For the text-containing cell, return its midpoint in [X, Y] coordinate format. 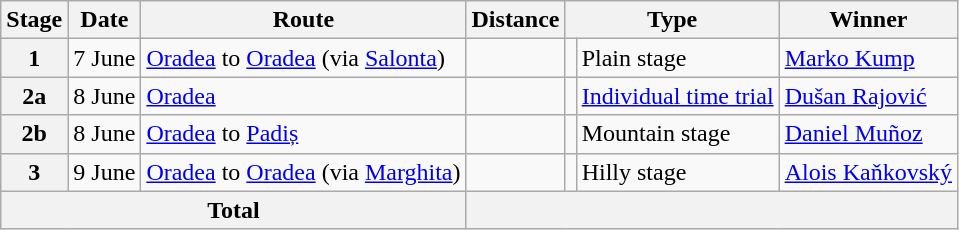
Total [234, 210]
Type [672, 20]
3 [34, 172]
Distance [516, 20]
Hilly stage [678, 172]
Oradea to Padiș [304, 134]
Stage [34, 20]
1 [34, 58]
Date [104, 20]
Mountain stage [678, 134]
Route [304, 20]
9 June [104, 172]
Alois Kaňkovský [868, 172]
Daniel Muñoz [868, 134]
2a [34, 96]
Oradea to Oradea (via Salonta) [304, 58]
Winner [868, 20]
Oradea to Oradea (via Marghita) [304, 172]
Oradea [304, 96]
Marko Kump [868, 58]
Plain stage [678, 58]
2b [34, 134]
Dušan Rajović [868, 96]
Individual time trial [678, 96]
7 June [104, 58]
